Search for the cell housing the specified text and yield its (X, Y) center coordinate. 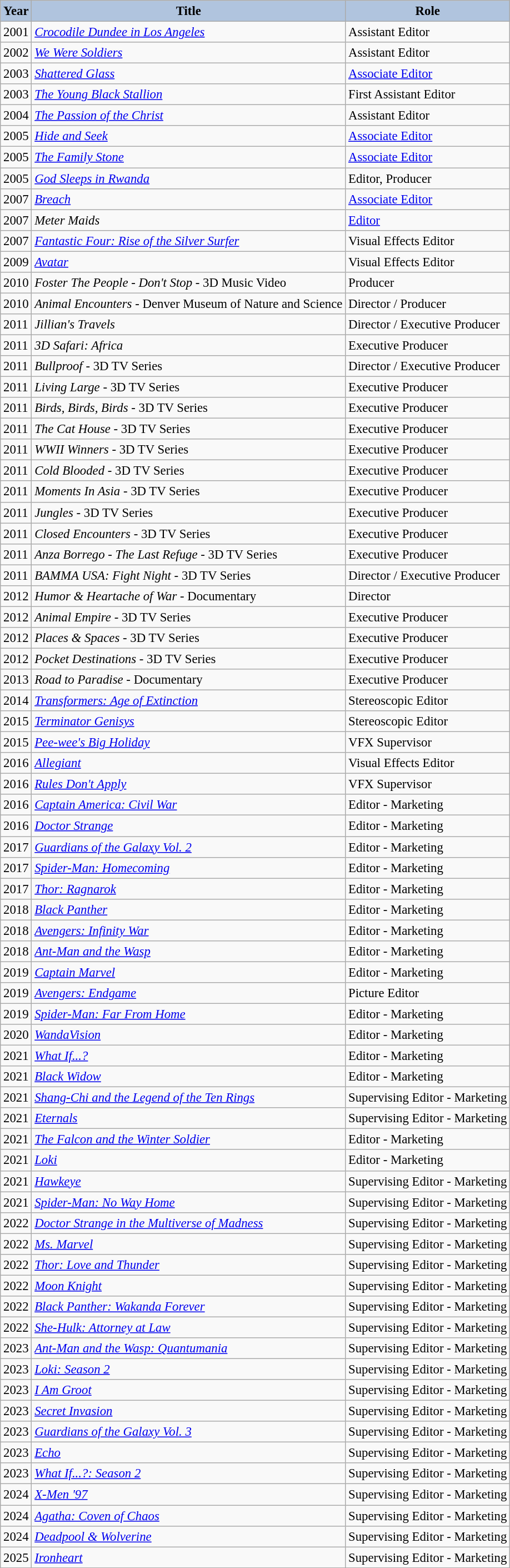
Foster The People - Don't Stop - 3D Music Video (189, 283)
Crocodile Dundee in Los Angeles (189, 32)
Guardians of the Galaxy Vol. 3 (189, 1432)
Thor: Ragnarok (189, 889)
Animal Encounters - Denver Museum of Nature and Science (189, 303)
Jungles - 3D TV Series (189, 512)
Picture Editor (428, 993)
2025 (16, 1557)
2020 (16, 1035)
Jillian's Travels (189, 325)
Avengers: Endgame (189, 993)
God Sleeps in Rwanda (189, 178)
Rules Don't Apply (189, 784)
Hawkeye (189, 1181)
BAMMA USA: Fight Night - 3D TV Series (189, 575)
Eternals (189, 1118)
Director (428, 596)
Editor (428, 220)
Loki (189, 1161)
Deadpool & Wolverine (189, 1536)
Road to Paradise - Documentary (189, 680)
Doctor Strange in the Multiverse of Madness (189, 1223)
Spider-Man: No Way Home (189, 1202)
Pocket Destinations - 3D TV Series (189, 659)
Meter Maids (189, 220)
The Young Black Stallion (189, 94)
Transformers: Age of Extinction (189, 701)
3D Safari: Africa (189, 345)
Terminator Genisys (189, 721)
We Were Soldiers (189, 53)
I Am Groot (189, 1390)
The Cat House - 3D TV Series (189, 429)
Bullproof - 3D TV Series (189, 366)
Animal Empire - 3D TV Series (189, 617)
Ant-Man and the Wasp (189, 952)
Loki: Season 2 (189, 1370)
2001 (16, 32)
Shattered Glass (189, 74)
Hide and Seek (189, 136)
Anza Borrego - The Last Refuge - 3D TV Series (189, 554)
Guardians of the Galaxy Vol. 2 (189, 847)
Moon Knight (189, 1286)
Black Panther: Wakanda Forever (189, 1307)
Living Large - 3D TV Series (189, 387)
Director / Producer (428, 303)
2004 (16, 116)
Ironheart (189, 1557)
The Passion of the Christ (189, 116)
X-Men '97 (189, 1495)
The Family Stone (189, 157)
Avatar (189, 262)
Title (189, 11)
WandaVision (189, 1035)
What If...?: Season 2 (189, 1474)
Year (16, 11)
2013 (16, 680)
Spider-Man: Far From Home (189, 1014)
Birds, Birds, Birds - 3D TV Series (189, 408)
Avengers: Infinity War (189, 930)
Agatha: Coven of Chaos (189, 1516)
Pee-wee's Big Holiday (189, 743)
Black Widow (189, 1077)
Moments In Asia - 3D TV Series (189, 492)
Doctor Strange (189, 826)
Producer (428, 283)
Ms. Marvel (189, 1244)
First Assistant Editor (428, 94)
Ant-Man and the Wasp: Quantumania (189, 1348)
Secret Invasion (189, 1411)
WWII Winners - 3D TV Series (189, 450)
She-Hulk: Attorney at Law (189, 1327)
Cold Blooded - 3D TV Series (189, 471)
2009 (16, 262)
What If...? (189, 1056)
Closed Encounters - 3D TV Series (189, 534)
Shang-Chi and the Legend of the Ten Rings (189, 1098)
Captain Marvel (189, 972)
Editor, Producer (428, 178)
2002 (16, 53)
Captain America: Civil War (189, 805)
2014 (16, 701)
Places & Spaces - 3D TV Series (189, 638)
Allegiant (189, 763)
Thor: Love and Thunder (189, 1265)
Fantastic Four: Rise of the Silver Surfer (189, 241)
Echo (189, 1453)
Black Panther (189, 909)
Role (428, 11)
The Falcon and the Winter Soldier (189, 1139)
Spider-Man: Homecoming (189, 868)
Breach (189, 199)
Humor & Heartache of War - Documentary (189, 596)
